Output the (x, y) coordinate of the center of the cell containing the given text.  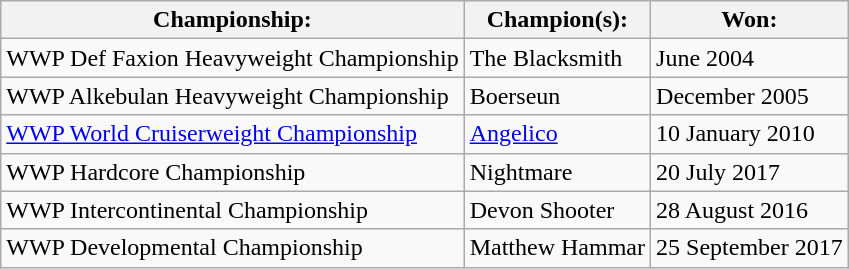
The Blacksmith (557, 58)
WWP Def Faxion Heavyweight Championship (232, 58)
WWP Alkebulan Heavyweight Championship (232, 96)
Angelico (557, 134)
December 2005 (750, 96)
Won: (750, 20)
Championship: (232, 20)
28 August 2016 (750, 210)
June 2004 (750, 58)
WWP World Cruiserweight Championship (232, 134)
Champion(s): (557, 20)
WWP Hardcore Championship (232, 172)
10 January 2010 (750, 134)
WWP Developmental Championship (232, 248)
WWP Intercontinental Championship (232, 210)
20 July 2017 (750, 172)
25 September 2017 (750, 248)
Boerseun (557, 96)
Devon Shooter (557, 210)
Matthew Hammar (557, 248)
Nightmare (557, 172)
